Provide the [x, y] coordinate of the cell's center where the given text is located.  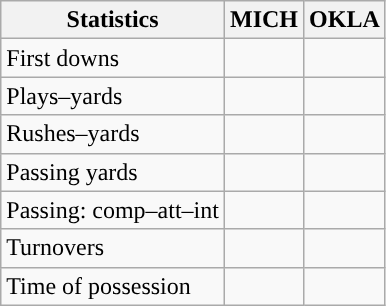
Rushes–yards [113, 134]
Passing: comp–att–int [113, 210]
MICH [264, 20]
Turnovers [113, 248]
Statistics [113, 20]
First downs [113, 58]
OKLA [345, 20]
Time of possession [113, 286]
Passing yards [113, 172]
Plays–yards [113, 96]
